Return [x, y] of the center of cell containing provided text 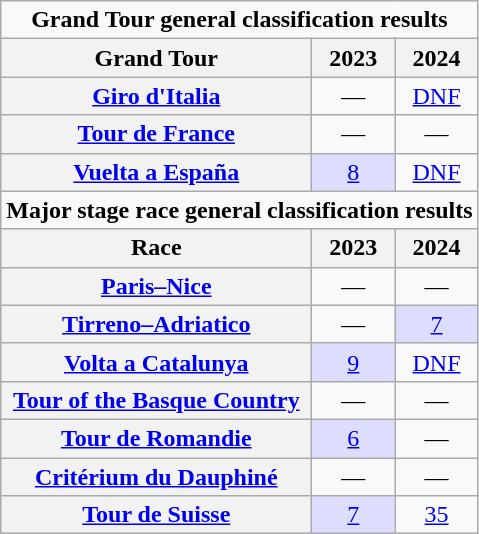
Giro d'Italia [156, 96]
Critérium du Dauphiné [156, 477]
6 [354, 438]
Grand Tour [156, 58]
Paris–Nice [156, 286]
Tour de Suisse [156, 515]
Grand Tour general classification results [240, 20]
8 [354, 172]
Major stage race general classification results [240, 210]
Volta a Catalunya [156, 362]
Tour de Romandie [156, 438]
Race [156, 248]
Tour de France [156, 134]
Tour of the Basque Country [156, 400]
35 [436, 515]
9 [354, 362]
Tirreno–Adriatico [156, 324]
Vuelta a España [156, 172]
